Identify which cell holds the provided text, then report its [X, Y] central coordinate. 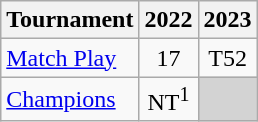
NT1 [168, 100]
2023 [228, 20]
Tournament [70, 20]
17 [168, 58]
2022 [168, 20]
Match Play [70, 58]
T52 [228, 58]
Champions [70, 100]
